Search for the cell housing the specified text and yield its [X, Y] center coordinate. 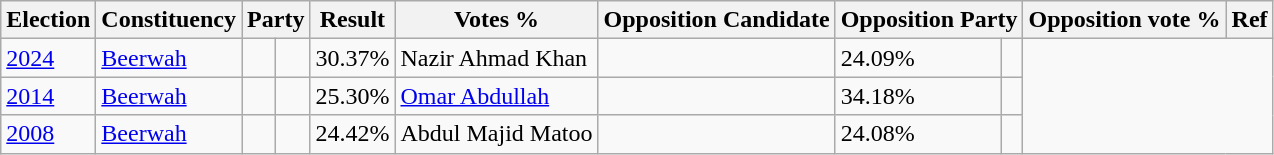
Constituency [169, 20]
Opposition vote % [1124, 20]
Ref [1250, 20]
24.42% [352, 134]
Result [352, 20]
24.09% [918, 58]
34.18% [918, 96]
2014 [48, 96]
25.30% [352, 96]
2008 [48, 134]
Votes % [496, 20]
Election [48, 20]
Nazir Ahmad Khan [496, 58]
2024 [48, 58]
Abdul Majid Matoo [496, 134]
Omar Abdullah [496, 96]
Opposition Party [929, 20]
Party [276, 20]
24.08% [918, 134]
Opposition Candidate [716, 20]
30.37% [352, 58]
